Provide the [X, Y] coordinate of the cell's center where the given text is located.  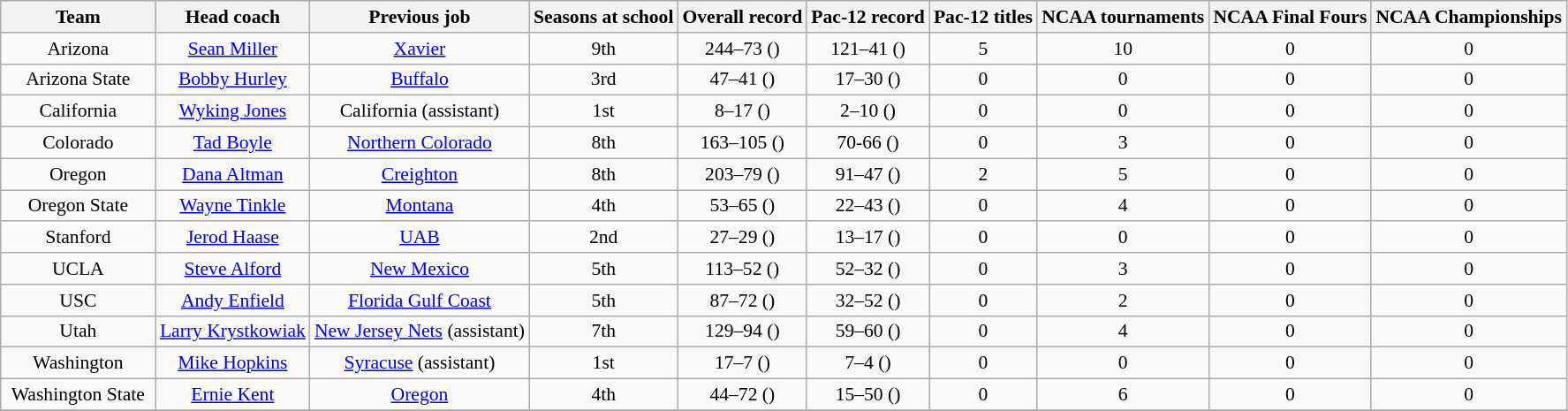
Utah [78, 331]
Andy Enfield [233, 301]
163–105 () [742, 143]
Washington [78, 363]
Head coach [233, 17]
Washington State [78, 395]
2–10 () [867, 111]
Ernie Kent [233, 395]
113–52 () [742, 269]
UAB [420, 238]
32–52 () [867, 301]
NCAA Championships [1468, 17]
7–4 () [867, 363]
22–43 () [867, 206]
9th [603, 49]
Seasons at school [603, 17]
NCAA tournaments [1123, 17]
59–60 () [867, 331]
203–79 () [742, 174]
13–17 () [867, 238]
Stanford [78, 238]
UCLA [78, 269]
New Mexico [420, 269]
Oregon State [78, 206]
7th [603, 331]
2nd [603, 238]
USC [78, 301]
70-66 () [867, 143]
8–17 () [742, 111]
6 [1123, 395]
Bobby Hurley [233, 80]
47–41 () [742, 80]
Pac-12 record [867, 17]
California [78, 111]
Wayne Tinkle [233, 206]
Pac-12 titles [983, 17]
Montana [420, 206]
17–30 () [867, 80]
Sean Miller [233, 49]
Tad Boyle [233, 143]
15–50 () [867, 395]
Buffalo [420, 80]
California (assistant) [420, 111]
Xavier [420, 49]
Overall record [742, 17]
New Jersey Nets (assistant) [420, 331]
Dana Altman [233, 174]
Arizona State [78, 80]
Previous job [420, 17]
Larry Krystkowiak [233, 331]
Arizona [78, 49]
Creighton [420, 174]
87–72 () [742, 301]
NCAA Final Fours [1290, 17]
17–7 () [742, 363]
Colorado [78, 143]
244–73 () [742, 49]
121–41 () [867, 49]
44–72 () [742, 395]
Syracuse (assistant) [420, 363]
Northern Colorado [420, 143]
3rd [603, 80]
27–29 () [742, 238]
10 [1123, 49]
Wyking Jones [233, 111]
129–94 () [742, 331]
52–32 () [867, 269]
Mike Hopkins [233, 363]
Steve Alford [233, 269]
Jerod Haase [233, 238]
Team [78, 17]
91–47 () [867, 174]
53–65 () [742, 206]
Florida Gulf Coast [420, 301]
